Capture the cell that displays the provided text and extract its [x, y] central coordinate. 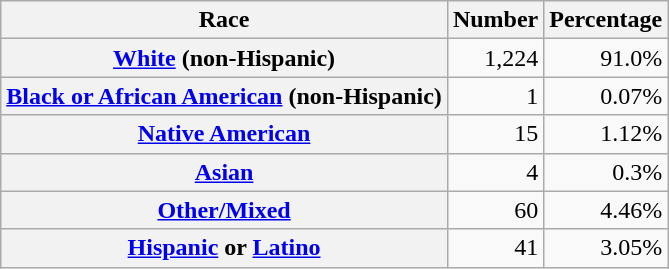
0.07% [606, 96]
4 [495, 172]
Asian [224, 172]
Hispanic or Latino [224, 248]
15 [495, 134]
Black or African American (non-Hispanic) [224, 96]
1.12% [606, 134]
1 [495, 96]
Race [224, 20]
60 [495, 210]
Number [495, 20]
4.46% [606, 210]
91.0% [606, 58]
3.05% [606, 248]
41 [495, 248]
Other/Mixed [224, 210]
1,224 [495, 58]
Percentage [606, 20]
White (non-Hispanic) [224, 58]
Native American [224, 134]
0.3% [606, 172]
